Determine the (X, Y) coordinate at the center of the cell enclosing the given text.  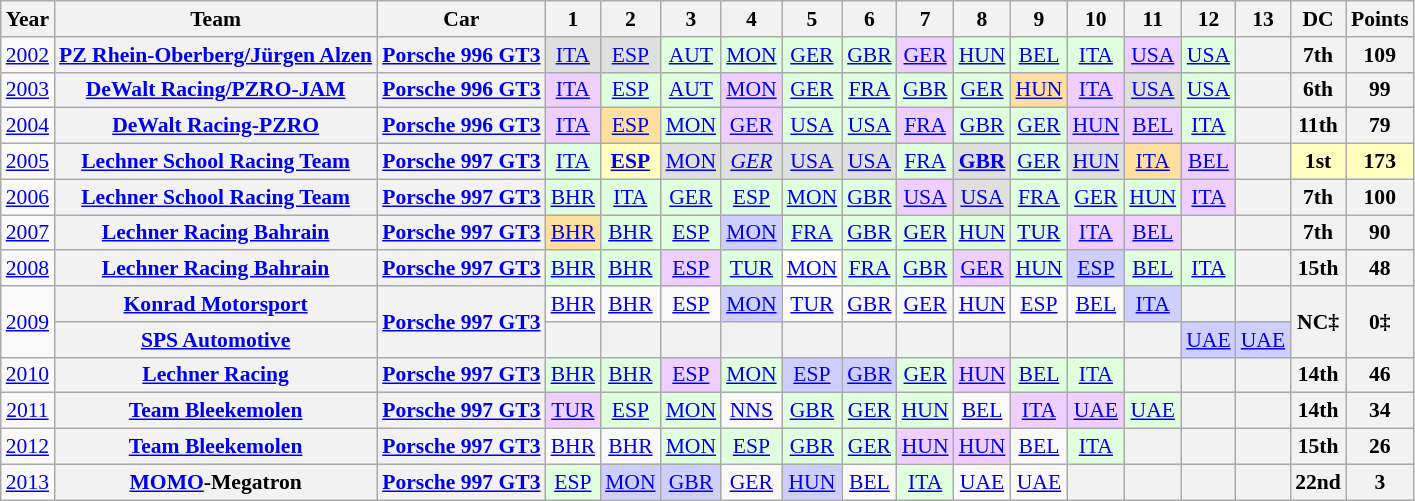
5 (812, 19)
6 (870, 19)
2009 (28, 322)
99 (1380, 90)
13 (1263, 19)
11th (1318, 126)
2012 (28, 447)
Year (28, 19)
9 (1038, 19)
DeWalt Racing/PZRO-JAM (216, 90)
4 (752, 19)
90 (1380, 233)
7 (926, 19)
2013 (28, 482)
22nd (1318, 482)
2002 (28, 55)
173 (1380, 162)
46 (1380, 375)
1 (574, 19)
2010 (28, 375)
0‡ (1380, 322)
11 (1152, 19)
NNS (752, 411)
2 (630, 19)
2007 (28, 233)
2003 (28, 90)
2008 (28, 269)
12 (1208, 19)
48 (1380, 269)
2004 (28, 126)
PZ Rhein-Oberberg/Jürgen Alzen (216, 55)
Points (1380, 19)
2005 (28, 162)
Team (216, 19)
2006 (28, 197)
Lechner Racing (216, 375)
10 (1096, 19)
6th (1318, 90)
MOMO-Megatron (216, 482)
8 (982, 19)
34 (1380, 411)
26 (1380, 447)
Konrad Motorsport (216, 304)
NC‡ (1318, 322)
DC (1318, 19)
2011 (28, 411)
SPS Automotive (216, 340)
109 (1380, 55)
100 (1380, 197)
DeWalt Racing-PZRO (216, 126)
79 (1380, 126)
1st (1318, 162)
Car (461, 19)
